Extract the [x, y] coordinate from the center of the cell holding the provided text.  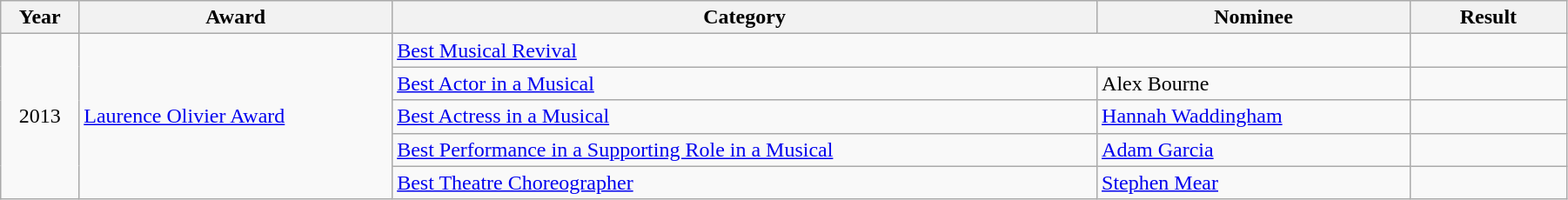
Best Performance in a Supporting Role in a Musical [745, 150]
Best Actor in a Musical [745, 83]
Hannah Waddingham [1254, 117]
Alex Bourne [1254, 83]
Nominee [1254, 17]
Category [745, 17]
Best Theatre Choreographer [745, 183]
2013 [40, 117]
Year [40, 17]
Best Musical Revival [901, 50]
Best Actress in a Musical [745, 117]
Result [1488, 17]
Award [236, 17]
Laurence Olivier Award [236, 117]
Stephen Mear [1254, 183]
Adam Garcia [1254, 150]
